Find where the given text appears and provide that cell's center as [X, Y] coordinate. 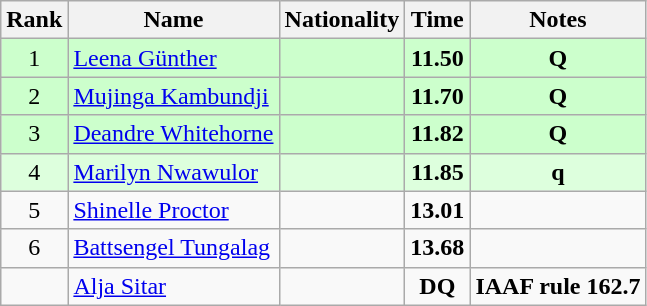
Battsengel Tungalag [174, 248]
Alja Sitar [174, 286]
Rank [34, 20]
Shinelle Proctor [174, 210]
IAAF rule 162.7 [558, 286]
DQ [438, 286]
Deandre Whitehorne [174, 134]
13.01 [438, 210]
5 [34, 210]
Time [438, 20]
11.50 [438, 58]
q [558, 172]
Mujinga Kambundji [174, 96]
11.82 [438, 134]
3 [34, 134]
11.70 [438, 96]
2 [34, 96]
Name [174, 20]
13.68 [438, 248]
4 [34, 172]
Nationality [342, 20]
6 [34, 248]
Leena Günther [174, 58]
11.85 [438, 172]
Notes [558, 20]
1 [34, 58]
Marilyn Nwawulor [174, 172]
